Identify which cell holds the provided text, then report its [X, Y] central coordinate. 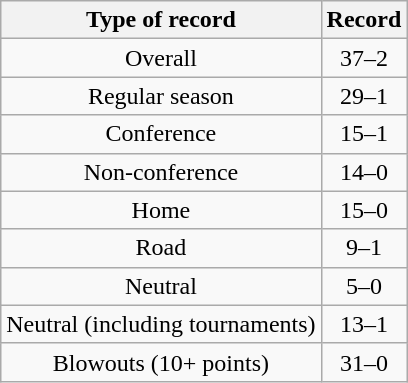
Type of record [161, 20]
15–1 [364, 134]
Blowouts (10+ points) [161, 362]
Non-conference [161, 172]
Neutral (including tournaments) [161, 324]
Regular season [161, 96]
37–2 [364, 58]
Conference [161, 134]
5–0 [364, 286]
13–1 [364, 324]
31–0 [364, 362]
9–1 [364, 248]
Overall [161, 58]
14–0 [364, 172]
15–0 [364, 210]
Road [161, 248]
Home [161, 210]
Neutral [161, 286]
29–1 [364, 96]
Record [364, 20]
